Provide the [x, y] coordinate of the cell's center where the given text is located.  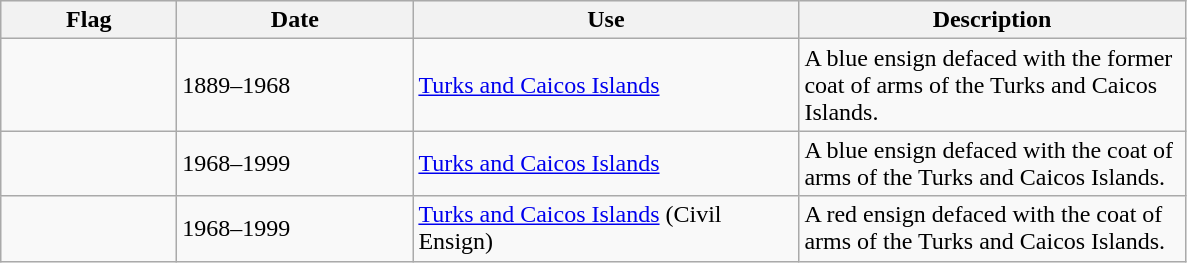
Description [992, 20]
A blue ensign defaced with the former coat of arms of the Turks and Caicos Islands. [992, 85]
A blue ensign defaced with the coat of arms of the Turks and Caicos Islands. [992, 164]
Use [606, 20]
Flag [89, 20]
A red ensign defaced with the coat of arms of the Turks and Caicos Islands. [992, 228]
Date [295, 20]
Turks and Caicos Islands (Civil Ensign) [606, 228]
1889–1968 [295, 85]
